Return the [X, Y] coordinate for the center point of the cell that contains the specified text.  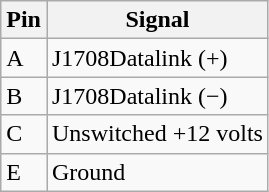
J1708Datalink (+) [157, 58]
J1708Datalink (−) [157, 96]
Unswitched +12 volts [157, 134]
E [24, 172]
B [24, 96]
Signal [157, 20]
Ground [157, 172]
C [24, 134]
Pin [24, 20]
A [24, 58]
